For the text-containing cell, return its midpoint in (x, y) coordinate format. 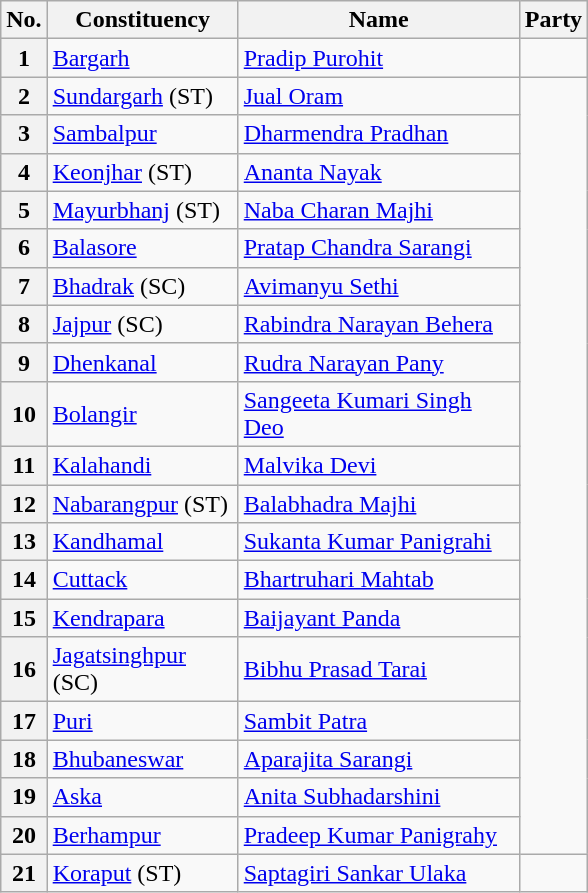
Balasore (142, 248)
Kandhamal (142, 542)
Sambalpur (142, 134)
Bhubaneswar (142, 759)
Koraput (ST) (142, 873)
Puri (142, 721)
21 (24, 873)
Pratap Chandra Sarangi (378, 248)
17 (24, 721)
Bhartruhari Mahtab (378, 580)
16 (24, 670)
Pradeep Kumar Panigrahy (378, 835)
Kendrapara (142, 618)
Sukanta Kumar Panigrahi (378, 542)
Constituency (142, 20)
Bibhu Prasad Tarai (378, 670)
8 (24, 324)
Pradip Purohit (378, 58)
7 (24, 286)
19 (24, 797)
Dhenkanal (142, 362)
Aska (142, 797)
Bargarh (142, 58)
Aparajita Sarangi (378, 759)
Kalahandi (142, 465)
9 (24, 362)
12 (24, 503)
5 (24, 210)
Sundargarh (ST) (142, 96)
Keonjhar (ST) (142, 172)
Saptagiri Sankar Ulaka (378, 873)
14 (24, 580)
Malvika Devi (378, 465)
1 (24, 58)
Jual Oram (378, 96)
Bolangir (142, 414)
Name (378, 20)
Bhadrak (SC) (142, 286)
Berhampur (142, 835)
Nabarangpur (ST) (142, 503)
Baijayant Panda (378, 618)
Avimanyu Sethi (378, 286)
13 (24, 542)
15 (24, 618)
Rabindra Narayan Behera (378, 324)
6 (24, 248)
20 (24, 835)
Mayurbhanj (ST) (142, 210)
11 (24, 465)
Balabhadra Majhi (378, 503)
Jajpur (SC) (142, 324)
Dharmendra Pradhan (378, 134)
2 (24, 96)
Sambit Patra (378, 721)
No. (24, 20)
Rudra Narayan Pany (378, 362)
Party (553, 20)
3 (24, 134)
Ananta Nayak (378, 172)
18 (24, 759)
Naba Charan Majhi (378, 210)
Jagatsinghpur (SC) (142, 670)
Anita Subhadarshini (378, 797)
10 (24, 414)
Cuttack (142, 580)
Sangeeta Kumari Singh Deo (378, 414)
4 (24, 172)
